Return [x, y] of the center of cell containing provided text 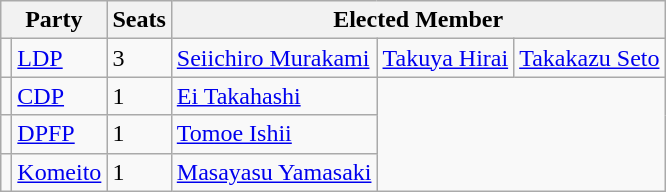
DPFP [60, 134]
CDP [60, 96]
Tomoe Ishii [274, 134]
Seats [139, 20]
Masayasu Yamasaki [274, 172]
Takuya Hirai [446, 58]
Ei Takahashi [274, 96]
Komeito [60, 172]
Party [54, 20]
Elected Member [418, 20]
Takakazu Seto [590, 58]
LDP [60, 58]
3 [139, 58]
Seiichiro Murakami [274, 58]
